Search for the cell housing the specified text and yield its (X, Y) center coordinate. 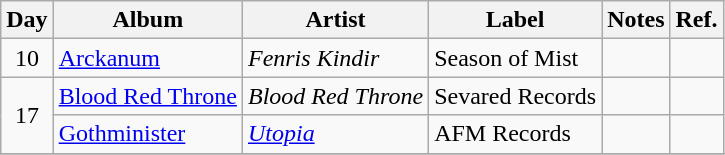
Artist (335, 20)
10 (27, 58)
Fenris Kindir (335, 58)
Sevared Records (516, 96)
Arckanum (148, 58)
Utopia (335, 134)
17 (27, 115)
AFM Records (516, 134)
Season of Mist (516, 58)
Notes (636, 20)
Day (27, 20)
Album (148, 20)
Gothminister (148, 134)
Label (516, 20)
Ref. (696, 20)
